Locate the cell with the specified text and output its (x, y) center coordinate. 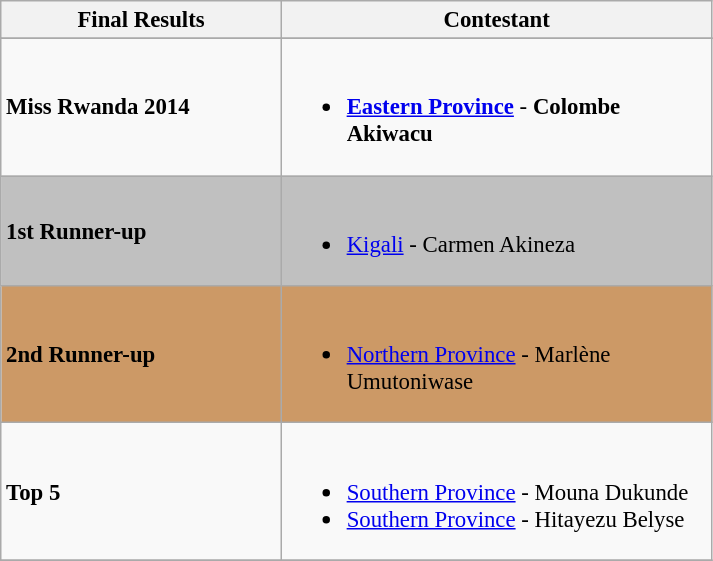
Northern Province - Marlène Umutoniwase (496, 354)
1st Runner-up (142, 231)
Final Results (142, 20)
Kigali - Carmen Akineza (496, 231)
Miss Rwanda 2014 (142, 108)
Eastern Province - Colombe Akiwacu (496, 108)
Southern Province - Mouna DukundeSouthern Province - Hitayezu Belyse (496, 492)
2nd Runner-up (142, 354)
Top 5 (142, 492)
Contestant (496, 20)
